Extract the (X, Y) coordinate from the center of the cell holding the provided text.  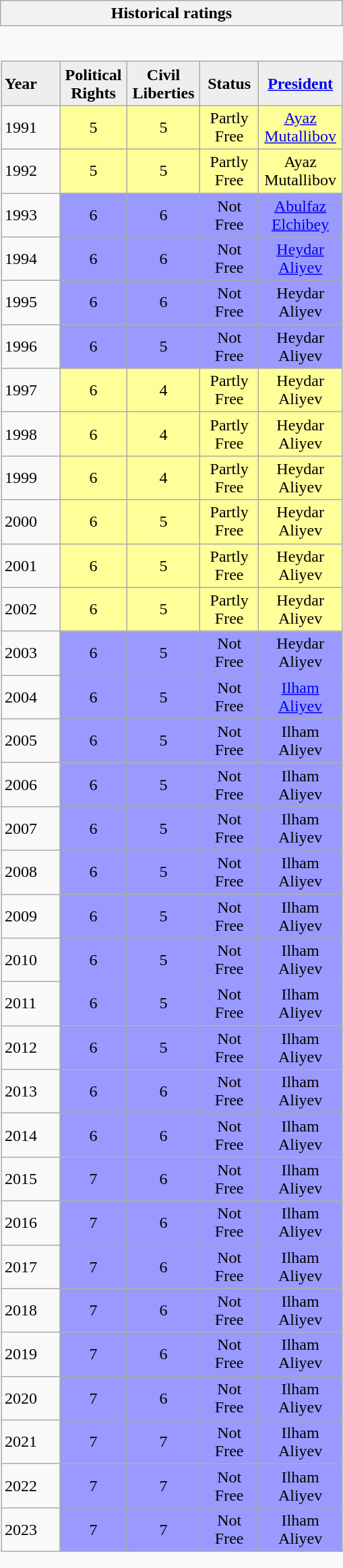
1993 (31, 214)
2017 (31, 1266)
1994 (31, 259)
1998 (31, 434)
President (301, 84)
Historical ratings (171, 13)
2009 (31, 916)
2016 (31, 1223)
1996 (31, 346)
Civil Liberties (163, 84)
2000 (31, 521)
1995 (31, 303)
1997 (31, 391)
2005 (31, 741)
2006 (31, 784)
2002 (31, 609)
Political Rights (94, 84)
Abulfaz Elchibey (301, 214)
2008 (31, 872)
Status (229, 84)
1992 (31, 171)
1999 (31, 478)
2014 (31, 1136)
2003 (31, 653)
2010 (31, 960)
2023 (31, 1529)
2022 (31, 1486)
2013 (31, 1091)
2004 (31, 696)
Year (31, 84)
2007 (31, 828)
2001 (31, 566)
2012 (31, 1048)
2020 (31, 1398)
2019 (31, 1354)
2021 (31, 1441)
2018 (31, 1311)
1991 (31, 127)
2011 (31, 1004)
2015 (31, 1179)
